From the cell containing the given text, extract its center point as (x, y) coordinate. 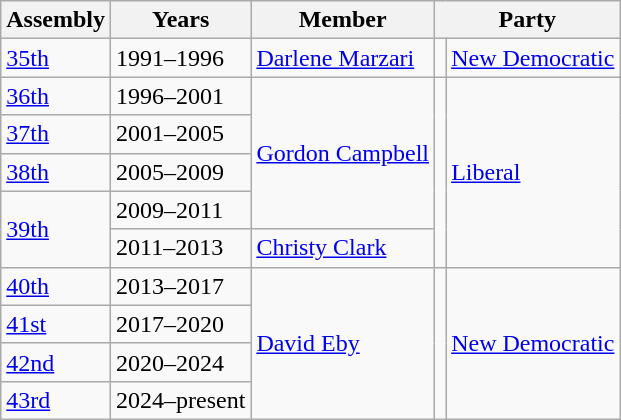
2005–2009 (180, 172)
1996–2001 (180, 96)
2001–2005 (180, 134)
Christy Clark (343, 248)
39th (56, 229)
40th (56, 286)
42nd (56, 362)
43rd (56, 400)
Party (528, 20)
2020–2024 (180, 362)
37th (56, 134)
36th (56, 96)
David Eby (343, 343)
2011–2013 (180, 248)
2013–2017 (180, 286)
35th (56, 58)
2009–2011 (180, 210)
1991–1996 (180, 58)
2017–2020 (180, 324)
Assembly (56, 20)
38th (56, 172)
2024–present (180, 400)
Member (343, 20)
Darlene Marzari (343, 58)
Gordon Campbell (343, 153)
Years (180, 20)
41st (56, 324)
Liberal (533, 172)
